Determine the [X, Y] coordinate at the center of the cell enclosing the given text.  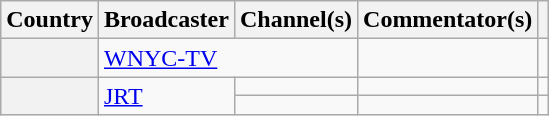
Broadcaster [166, 20]
Channel(s) [296, 20]
Commentator(s) [448, 20]
WNYC-TV [228, 58]
JRT [166, 96]
Country [50, 20]
